Find where the given text appears and provide that cell's center as [X, Y] coordinate. 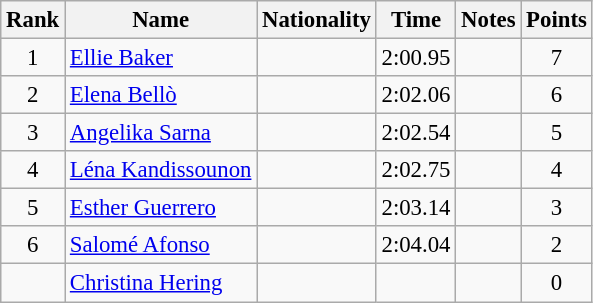
1 [33, 58]
Points [556, 20]
2:04.04 [416, 245]
Christina Hering [161, 283]
Ellie Baker [161, 58]
2:03.14 [416, 208]
Rank [33, 20]
0 [556, 283]
7 [556, 58]
Esther Guerrero [161, 208]
2:00.95 [416, 58]
Salomé Afonso [161, 245]
Nationality [316, 20]
2:02.75 [416, 170]
Angelika Sarna [161, 133]
Name [161, 20]
Notes [488, 20]
2:02.06 [416, 95]
Léna Kandissounon [161, 170]
2:02.54 [416, 133]
Time [416, 20]
Elena Bellò [161, 95]
